Search for the cell housing the specified text and yield its (X, Y) center coordinate. 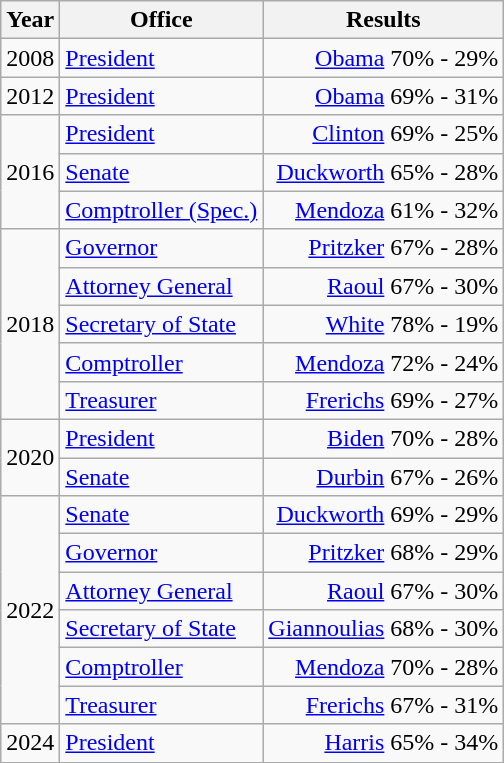
2020 (30, 457)
Comptroller (Spec.) (162, 210)
Office (162, 20)
Mendoza 72% - 24% (384, 362)
2016 (30, 172)
Results (384, 20)
Duckworth 69% - 29% (384, 515)
Frerichs 67% - 31% (384, 705)
Obama 70% - 29% (384, 58)
2018 (30, 324)
Pritzker 68% - 29% (384, 553)
Mendoza 61% - 32% (384, 210)
2022 (30, 610)
Obama 69% - 31% (384, 96)
Durbin 67% - 26% (384, 477)
Mendoza 70% - 28% (384, 667)
Duckworth 65% - 28% (384, 172)
Year (30, 20)
2024 (30, 743)
2012 (30, 96)
Clinton 69% - 25% (384, 134)
Harris 65% - 34% (384, 743)
Frerichs 69% - 27% (384, 400)
White 78% - 19% (384, 324)
Pritzker 67% - 28% (384, 248)
2008 (30, 58)
Biden 70% - 28% (384, 438)
Giannoulias 68% - 30% (384, 629)
